Search for the cell housing the specified text and yield its [x, y] center coordinate. 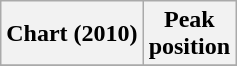
Chart (2010) [72, 34]
Peakposition [189, 34]
